For the text-containing cell, return its midpoint in (X, Y) coordinate format. 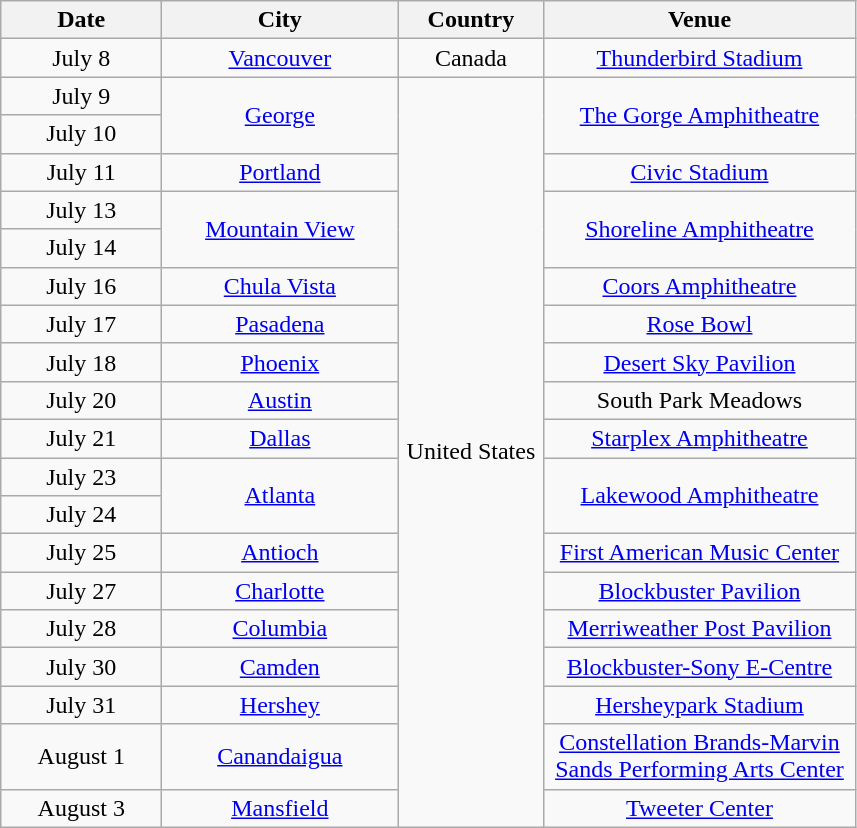
July 11 (82, 172)
Blockbuster-Sony E-Centre (700, 667)
Canandaigua (280, 756)
July 31 (82, 705)
City (280, 20)
Tweeter Center (700, 808)
July 24 (82, 515)
August 1 (82, 756)
Antioch (280, 553)
July 10 (82, 134)
Hershey (280, 705)
July 13 (82, 210)
July 16 (82, 286)
July 8 (82, 58)
South Park Meadows (700, 400)
Venue (700, 20)
George (280, 115)
Pasadena (280, 324)
July 9 (82, 96)
Camden (280, 667)
Starplex Amphitheatre (700, 438)
Civic Stadium (700, 172)
Columbia (280, 629)
July 17 (82, 324)
Merriweather Post Pavilion (700, 629)
Thunderbird Stadium (700, 58)
July 25 (82, 553)
July 23 (82, 477)
First American Music Center (700, 553)
Charlotte (280, 591)
July 27 (82, 591)
July 18 (82, 362)
Desert Sky Pavilion (700, 362)
Portland (280, 172)
Constellation Brands-Marvin Sands Performing Arts Center (700, 756)
Rose Bowl (700, 324)
Coors Amphitheatre (700, 286)
July 28 (82, 629)
July 30 (82, 667)
Shoreline Amphitheatre (700, 229)
Vancouver (280, 58)
Lakewood Amphitheatre (700, 496)
Phoenix (280, 362)
Canada (471, 58)
Dallas (280, 438)
Country (471, 20)
Austin (280, 400)
Hersheypark Stadium (700, 705)
July 21 (82, 438)
July 20 (82, 400)
United States (471, 452)
Blockbuster Pavilion (700, 591)
July 14 (82, 248)
Mansfield (280, 808)
The Gorge Amphitheatre (700, 115)
August 3 (82, 808)
Mountain View (280, 229)
Atlanta (280, 496)
Chula Vista (280, 286)
Date (82, 20)
